Return [X, Y] of the center of cell containing provided text 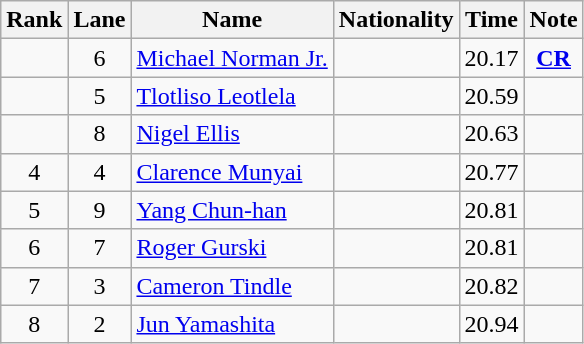
CR [554, 58]
Cameron Tindle [232, 286]
Roger Gurski [232, 248]
Yang Chun-han [232, 210]
2 [100, 324]
Lane [100, 20]
20.59 [492, 96]
Tlotliso Leotlela [232, 96]
20.82 [492, 286]
Note [554, 20]
20.77 [492, 172]
Clarence Munyai [232, 172]
Jun Yamashita [232, 324]
Michael Norman Jr. [232, 58]
Time [492, 20]
Name [232, 20]
3 [100, 286]
20.94 [492, 324]
Nigel Ellis [232, 134]
Rank [34, 20]
20.63 [492, 134]
Nationality [396, 20]
20.17 [492, 58]
9 [100, 210]
